Scan for the cell matching the given text and deliver its (x, y) coordinate at center. 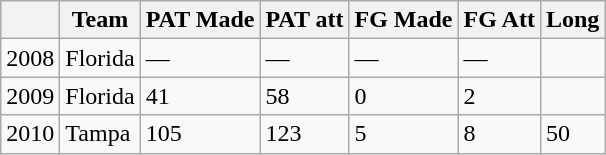
FG Att (499, 20)
Tampa (100, 134)
0 (404, 96)
PAT Made (200, 20)
2009 (30, 96)
8 (499, 134)
105 (200, 134)
50 (572, 134)
2008 (30, 58)
5 (404, 134)
123 (304, 134)
2 (499, 96)
58 (304, 96)
41 (200, 96)
2010 (30, 134)
FG Made (404, 20)
PAT att (304, 20)
Long (572, 20)
Team (100, 20)
